From the cell containing the given text, extract its center point as [x, y] coordinate. 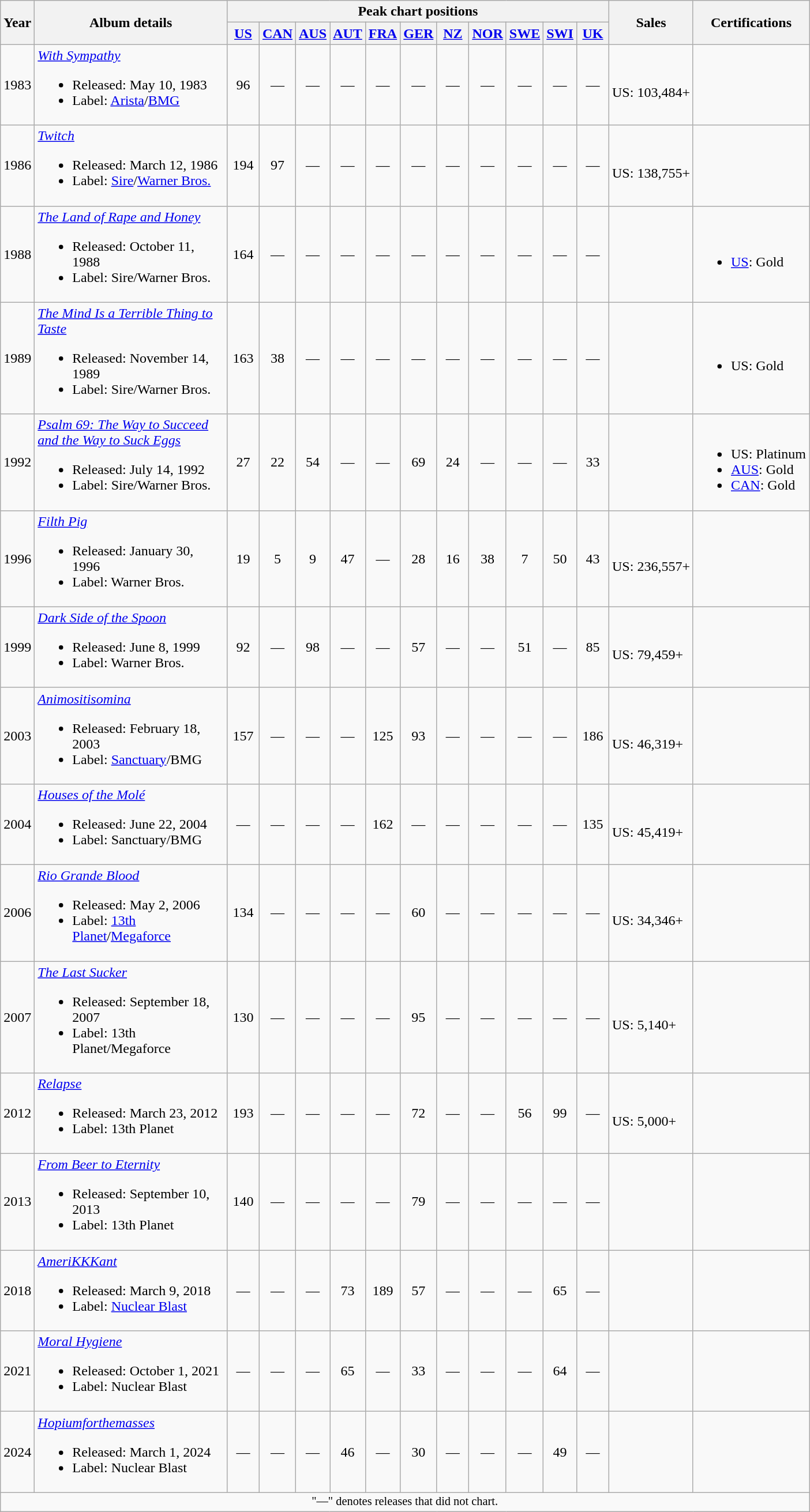
30 [419, 1452]
73 [348, 1291]
Dark Side of the SpoonReleased: June 8, 1999Label: Warner Bros. [131, 647]
47 [348, 558]
TwitchReleased: March 12, 1986Label: Sire/Warner Bros. [131, 166]
Certifications [751, 22]
US: 45,419+ [651, 824]
140 [243, 1202]
24 [453, 462]
Filth PigReleased: January 30, 1996Label: Warner Bros. [131, 558]
SWI [560, 33]
97 [277, 166]
"—" denotes releases that did not chart. [405, 1502]
51 [524, 647]
72 [419, 1114]
93 [419, 736]
Album details [131, 22]
1992 [17, 462]
Rio Grande BloodReleased: May 2, 2006Label: 13th Planet/Megaforce [131, 912]
7 [524, 558]
Houses of the MoléReleased: June 22, 2004Label: Sanctuary/BMG [131, 824]
135 [592, 824]
163 [243, 358]
US: 46,319+ [651, 736]
19 [243, 558]
From Beer to EternityReleased: September 10, 2013Label: 13th Planet [131, 1202]
157 [243, 736]
UK [592, 33]
5 [277, 558]
NOR [487, 33]
The Land of Rape and HoneyReleased: October 11, 1988Label: Sire/Warner Bros. [131, 254]
2024 [17, 1452]
162 [382, 824]
AUS [313, 33]
49 [560, 1452]
16 [453, 558]
27 [243, 462]
2006 [17, 912]
194 [243, 166]
2013 [17, 1202]
69 [419, 462]
US: 5,140+ [651, 1017]
2012 [17, 1114]
Moral HygieneReleased: October 1, 2021Label: Nuclear Blast [131, 1371]
With SympathyReleased: May 10, 1983Label: Arista/BMG [131, 85]
1996 [17, 558]
46 [348, 1452]
92 [243, 647]
1989 [17, 358]
60 [419, 912]
22 [277, 462]
96 [243, 85]
9 [313, 558]
HopiumforthemassesReleased: March 1, 2024Label: Nuclear Blast [131, 1452]
2007 [17, 1017]
1988 [17, 254]
95 [419, 1017]
2018 [17, 1291]
85 [592, 647]
189 [382, 1291]
43 [592, 558]
Year [17, 22]
130 [243, 1017]
125 [382, 736]
1983 [17, 85]
2021 [17, 1371]
98 [313, 647]
US: 34,346+ [651, 912]
2004 [17, 824]
134 [243, 912]
AmeriKKKantReleased: March 9, 2018Label: Nuclear Blast [131, 1291]
US: 236,557+ [651, 558]
US: PlatinumAUS: GoldCAN: Gold [751, 462]
SWE [524, 33]
54 [313, 462]
99 [560, 1114]
186 [592, 736]
FRA [382, 33]
US: 138,755+ [651, 166]
1986 [17, 166]
193 [243, 1114]
US: 5,000+ [651, 1114]
The Mind Is a Terrible Thing to TasteReleased: November 14, 1989Label: Sire/Warner Bros. [131, 358]
The Last SuckerReleased: September 18, 2007Label: 13th Planet/Megaforce [131, 1017]
NZ [453, 33]
1999 [17, 647]
Psalm 69: The Way to Succeed and the Way to Suck EggsReleased: July 14, 1992Label: Sire/Warner Bros. [131, 462]
US: 103,484+ [651, 85]
US [243, 33]
50 [560, 558]
64 [560, 1371]
2003 [17, 736]
AUT [348, 33]
US: 79,459+ [651, 647]
RelapseReleased: March 23, 2012Label: 13th Planet [131, 1114]
Peak chart positions [418, 12]
Sales [651, 22]
79 [419, 1202]
GER [419, 33]
164 [243, 254]
AnimositisominaReleased: February 18, 2003Label: Sanctuary/BMG [131, 736]
56 [524, 1114]
28 [419, 558]
CAN [277, 33]
